Pinpoint the cell where the given text exists, returning its [X, Y] midpoint coordinate. 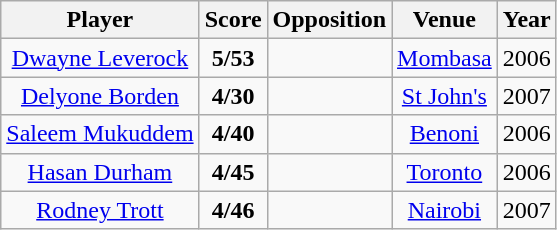
5/53 [233, 58]
Opposition [329, 20]
Saleem Mukuddem [100, 134]
Year [526, 20]
Hasan Durham [100, 172]
St John's [445, 96]
Nairobi [445, 210]
Score [233, 20]
4/40 [233, 134]
Toronto [445, 172]
4/30 [233, 96]
4/45 [233, 172]
Venue [445, 20]
Mombasa [445, 58]
4/46 [233, 210]
Rodney Trott [100, 210]
Benoni [445, 134]
Delyone Borden [100, 96]
Player [100, 20]
Dwayne Leverock [100, 58]
